Return the [X, Y] coordinate for the center point of the cell that contains the specified text.  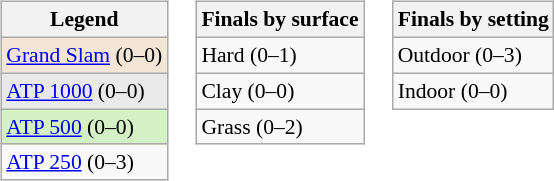
Grand Slam (0–0) [84, 55]
Legend [84, 20]
Indoor (0–0) [474, 91]
ATP 500 (0–0) [84, 127]
ATP 250 (0–3) [84, 162]
Hard (0–1) [280, 55]
Finals by setting [474, 20]
ATP 1000 (0–0) [84, 91]
Clay (0–0) [280, 91]
Finals by surface [280, 20]
Grass (0–2) [280, 127]
Outdoor (0–3) [474, 55]
